Extract the [X, Y] coordinate from the center of the cell holding the provided text.  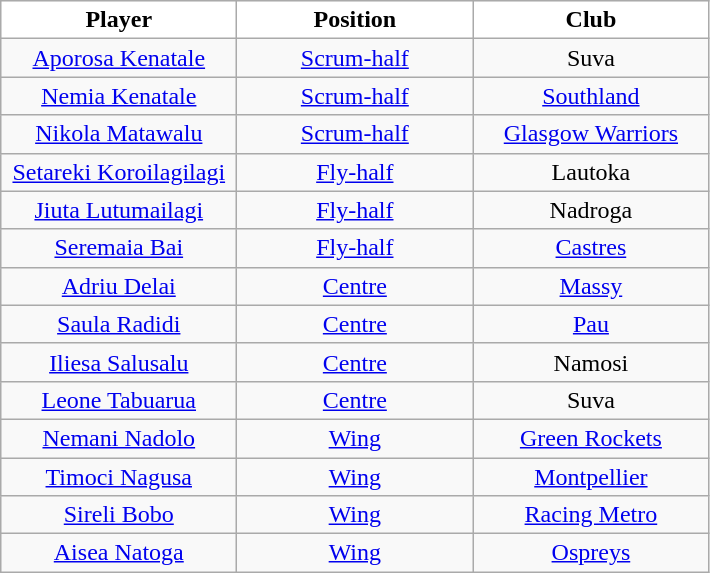
Player [119, 20]
Nikola Matawalu [119, 134]
Pau [591, 324]
Ospreys [591, 553]
Montpellier [591, 477]
Lautoka [591, 172]
Glasgow Warriors [591, 134]
Racing Metro [591, 515]
Setareki Koroilagilagi [119, 172]
Green Rockets [591, 438]
Jiuta Lutumailagi [119, 210]
Position [355, 20]
Iliesa Salusalu [119, 362]
Club [591, 20]
Nemani Nadolo [119, 438]
Namosi [591, 362]
Sireli Bobo [119, 515]
Southland [591, 96]
Timoci Nagusa [119, 477]
Leone Tabuarua [119, 400]
Saula Radidi [119, 324]
Seremaia Bai [119, 248]
Nemia Kenatale [119, 96]
Massy [591, 286]
Adriu Delai [119, 286]
Castres [591, 248]
Nadroga [591, 210]
Aporosa Kenatale [119, 58]
Aisea Natoga [119, 553]
